Pinpoint the cell where the given text exists, returning its (X, Y) midpoint coordinate. 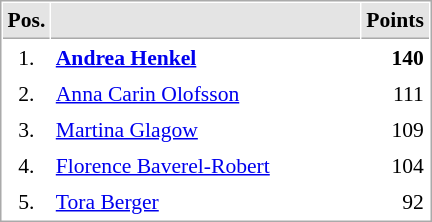
140 (396, 57)
111 (396, 93)
Martina Glagow (206, 129)
Tora Berger (206, 201)
109 (396, 129)
Points (396, 21)
5. (26, 201)
104 (396, 165)
92 (396, 201)
Anna Carin Olofsson (206, 93)
2. (26, 93)
Andrea Henkel (206, 57)
3. (26, 129)
1. (26, 57)
Pos. (26, 21)
Florence Baverel-Robert (206, 165)
4. (26, 165)
